Provide the [x, y] coordinate of the cell's center where the given text is located.  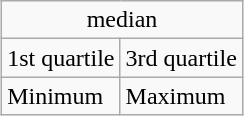
median [122, 20]
Maximum [181, 96]
Minimum [61, 96]
3rd quartile [181, 58]
1st quartile [61, 58]
